For the text-containing cell, return its midpoint in [X, Y] coordinate format. 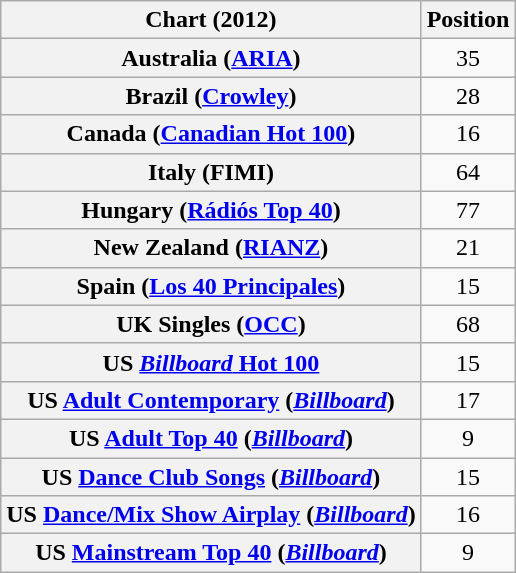
US Billboard Hot 100 [211, 362]
Australia (ARIA) [211, 58]
Italy (FIMI) [211, 172]
77 [468, 210]
21 [468, 248]
Chart (2012) [211, 20]
Spain (Los 40 Principales) [211, 286]
Brazil (Crowley) [211, 96]
US Adult Contemporary (Billboard) [211, 400]
Canada (Canadian Hot 100) [211, 134]
US Dance/Mix Show Airplay (Billboard) [211, 515]
US Adult Top 40 (Billboard) [211, 438]
Position [468, 20]
28 [468, 96]
68 [468, 324]
New Zealand (RIANZ) [211, 248]
64 [468, 172]
17 [468, 400]
Hungary (Rádiós Top 40) [211, 210]
35 [468, 58]
UK Singles (OCC) [211, 324]
US Mainstream Top 40 (Billboard) [211, 553]
US Dance Club Songs (Billboard) [211, 477]
